Extract the [x, y] coordinate from the center of the cell holding the provided text.  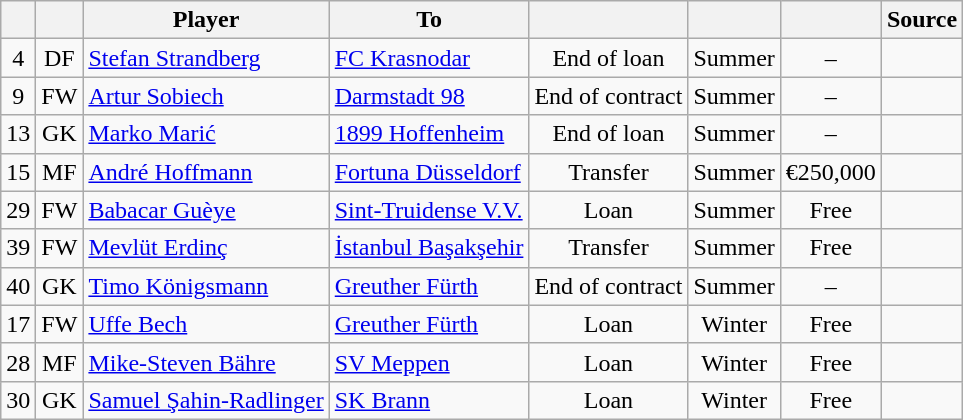
Timo Königsmann [206, 286]
Samuel Şahin-Radlinger [206, 400]
SV Meppen [429, 362]
DF [60, 58]
15 [18, 172]
Marko Marić [206, 134]
28 [18, 362]
Fortuna Düsseldorf [429, 172]
€250,000 [830, 172]
40 [18, 286]
Babacar Guèye [206, 210]
39 [18, 248]
Mevlüt Erdinç [206, 248]
Source [922, 20]
Stefan Strandberg [206, 58]
Mike-Steven Bähre [206, 362]
17 [18, 324]
İstanbul Başakşehir [429, 248]
9 [18, 96]
Uffe Bech [206, 324]
4 [18, 58]
13 [18, 134]
1899 Hoffenheim [429, 134]
Player [206, 20]
To [429, 20]
30 [18, 400]
Sint-Truidense V.V. [429, 210]
FC Krasnodar [429, 58]
Darmstadt 98 [429, 96]
André Hoffmann [206, 172]
29 [18, 210]
SK Brann [429, 400]
Artur Sobiech [206, 96]
